Provide the (X, Y) coordinate of the cell's center where the given text is located.  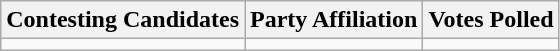
Votes Polled (491, 20)
Party Affiliation (334, 20)
Contesting Candidates (123, 20)
